Return [X, Y] of the center of cell containing provided text 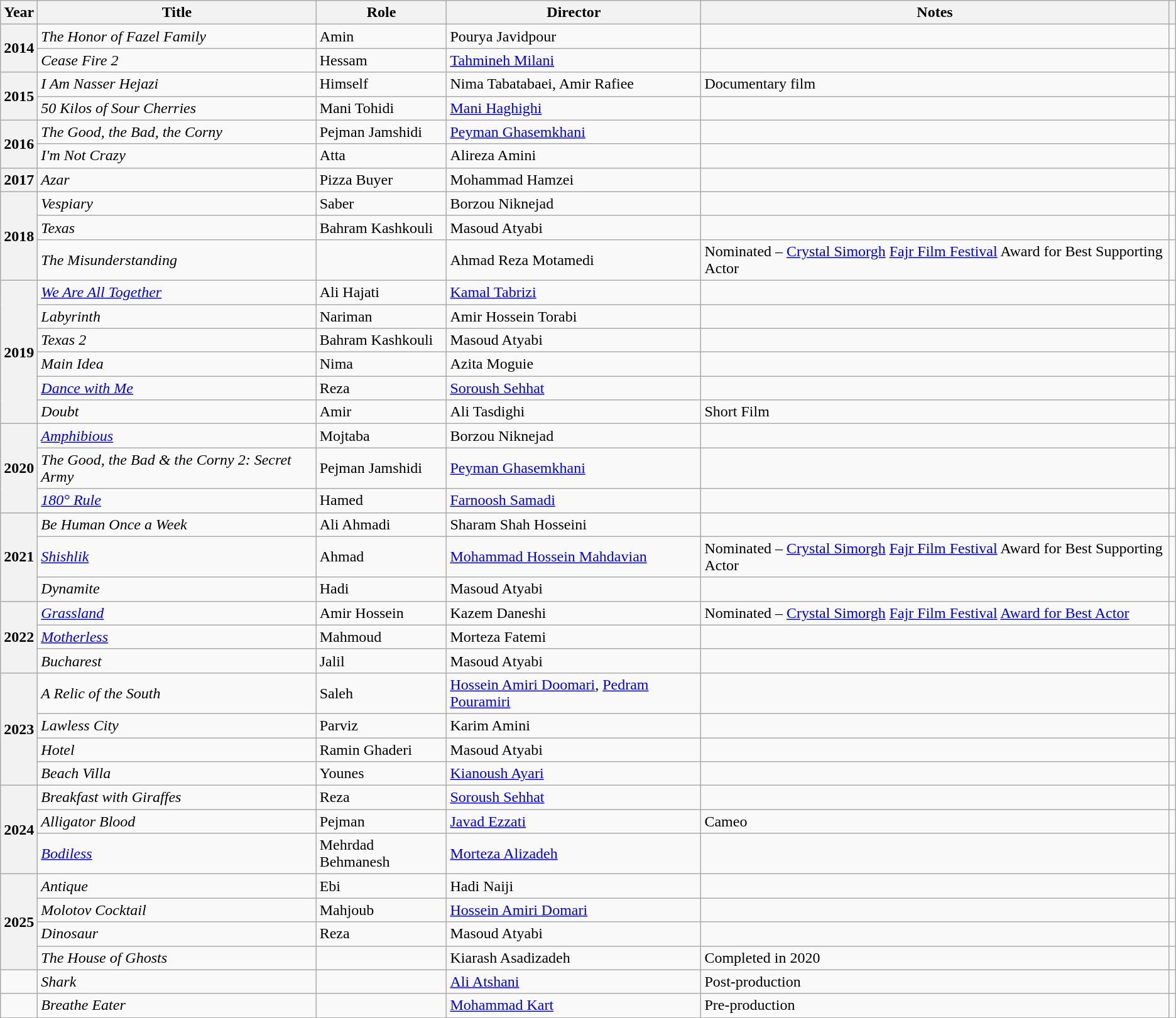
Alligator Blood [177, 821]
Pourya Javidpour [574, 36]
Amir Hossein Torabi [574, 316]
2024 [19, 830]
We Are All Together [177, 292]
Saleh [381, 693]
Labyrinth [177, 316]
Shark [177, 982]
Morteza Alizadeh [574, 854]
Hotel [177, 749]
2025 [19, 922]
A Relic of the South [177, 693]
Hessam [381, 60]
50 Kilos of Sour Cherries [177, 108]
Hossein Amiri Doomari, Pedram Pouramiri [574, 693]
Cameo [935, 821]
180° Rule [177, 501]
The Honor of Fazel Family [177, 36]
Kiarash Asadizadeh [574, 958]
Dance with Me [177, 388]
Bodiless [177, 854]
Nima Tabatabaei, Amir Rafiee [574, 84]
Ebi [381, 886]
Post-production [935, 982]
Azar [177, 180]
2014 [19, 48]
Javad Ezzati [574, 821]
Sharam Shah Hosseini [574, 524]
Ali Ahmadi [381, 524]
2020 [19, 468]
Kianoush Ayari [574, 774]
I Am Nasser Hejazi [177, 84]
Grassland [177, 613]
Be Human Once a Week [177, 524]
Amphibious [177, 436]
Mani Haghighi [574, 108]
Ramin Ghaderi [381, 749]
Shishlik [177, 556]
The Good, the Bad & the Corny 2: Secret Army [177, 468]
Documentary film [935, 84]
2019 [19, 352]
Tahmineh Milani [574, 60]
Morteza Fatemi [574, 637]
Antique [177, 886]
Doubt [177, 412]
Pizza Buyer [381, 180]
Year [19, 13]
I'm Not Crazy [177, 156]
Mani Tohidi [381, 108]
Atta [381, 156]
Alireza Amini [574, 156]
2017 [19, 180]
Hamed [381, 501]
Karim Amini [574, 725]
Ali Atshani [574, 982]
Saber [381, 203]
Parviz [381, 725]
2018 [19, 236]
Ahmad [381, 556]
Role [381, 13]
Breathe Eater [177, 1005]
Kamal Tabrizi [574, 292]
Nariman [381, 316]
Texas 2 [177, 340]
Azita Moguie [574, 364]
Completed in 2020 [935, 958]
2021 [19, 556]
Hossein Amiri Domari [574, 910]
Ali Tasdighi [574, 412]
Mohammad Hossein Mahdavian [574, 556]
2023 [19, 728]
Molotov Cocktail [177, 910]
Title [177, 13]
Himself [381, 84]
Mohammad Kart [574, 1005]
Cease Fire 2 [177, 60]
Amin [381, 36]
Mahjoub [381, 910]
Pejman [381, 821]
Hadi [381, 589]
Nima [381, 364]
Hadi Naiji [574, 886]
Breakfast with Giraffes [177, 798]
Dinosaur [177, 934]
Short Film [935, 412]
Pre-production [935, 1005]
2022 [19, 637]
Amir Hossein [381, 613]
The Misunderstanding [177, 260]
Farnoosh Samadi [574, 501]
2016 [19, 144]
Motherless [177, 637]
Younes [381, 774]
2015 [19, 96]
Beach Villa [177, 774]
Kazem Daneshi [574, 613]
Ahmad Reza Motamedi [574, 260]
Jalil [381, 661]
Mehrdad Behmanesh [381, 854]
Amir [381, 412]
Mojtaba [381, 436]
Ali Hajati [381, 292]
Lawless City [177, 725]
Nominated – Crystal Simorgh Fajr Film Festival Award for Best Actor [935, 613]
Vespiary [177, 203]
The Good, the Bad, the Corny [177, 132]
Texas [177, 227]
Mohammad Hamzei [574, 180]
Bucharest [177, 661]
The House of Ghosts [177, 958]
Mahmoud [381, 637]
Director [574, 13]
Notes [935, 13]
Dynamite [177, 589]
Main Idea [177, 364]
